Return (X, Y) of the center of cell containing provided text 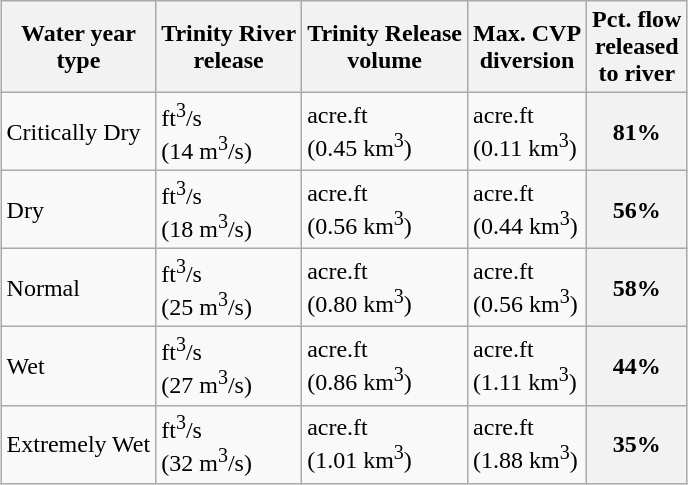
acre.ft(1.11 km3) (528, 366)
Wet (78, 366)
ft3/s(32 m3/s) (229, 444)
Trinity Releasevolume (385, 47)
ft3/s(18 m3/s) (229, 210)
ft3/s(27 m3/s) (229, 366)
Dry (78, 210)
58% (637, 288)
Extremely Wet (78, 444)
Trinity Riverrelease (229, 47)
35% (637, 444)
acre.ft(0.44 km3) (528, 210)
Critically Dry (78, 132)
Normal (78, 288)
Pct. flowreleasedto river (637, 47)
acre.ft(0.86 km3) (385, 366)
44% (637, 366)
ft3/s(25 m3/s) (229, 288)
acre.ft(1.01 km3) (385, 444)
ft3/s(14 m3/s) (229, 132)
acre.ft(0.80 km3) (385, 288)
Max. CVPdiversion (528, 47)
56% (637, 210)
Water yeartype (78, 47)
acre.ft(0.11 km3) (528, 132)
81% (637, 132)
acre.ft(0.45 km3) (385, 132)
acre.ft(1.88 km3) (528, 444)
